Find where the given text appears and provide that cell's center as (X, Y) coordinate. 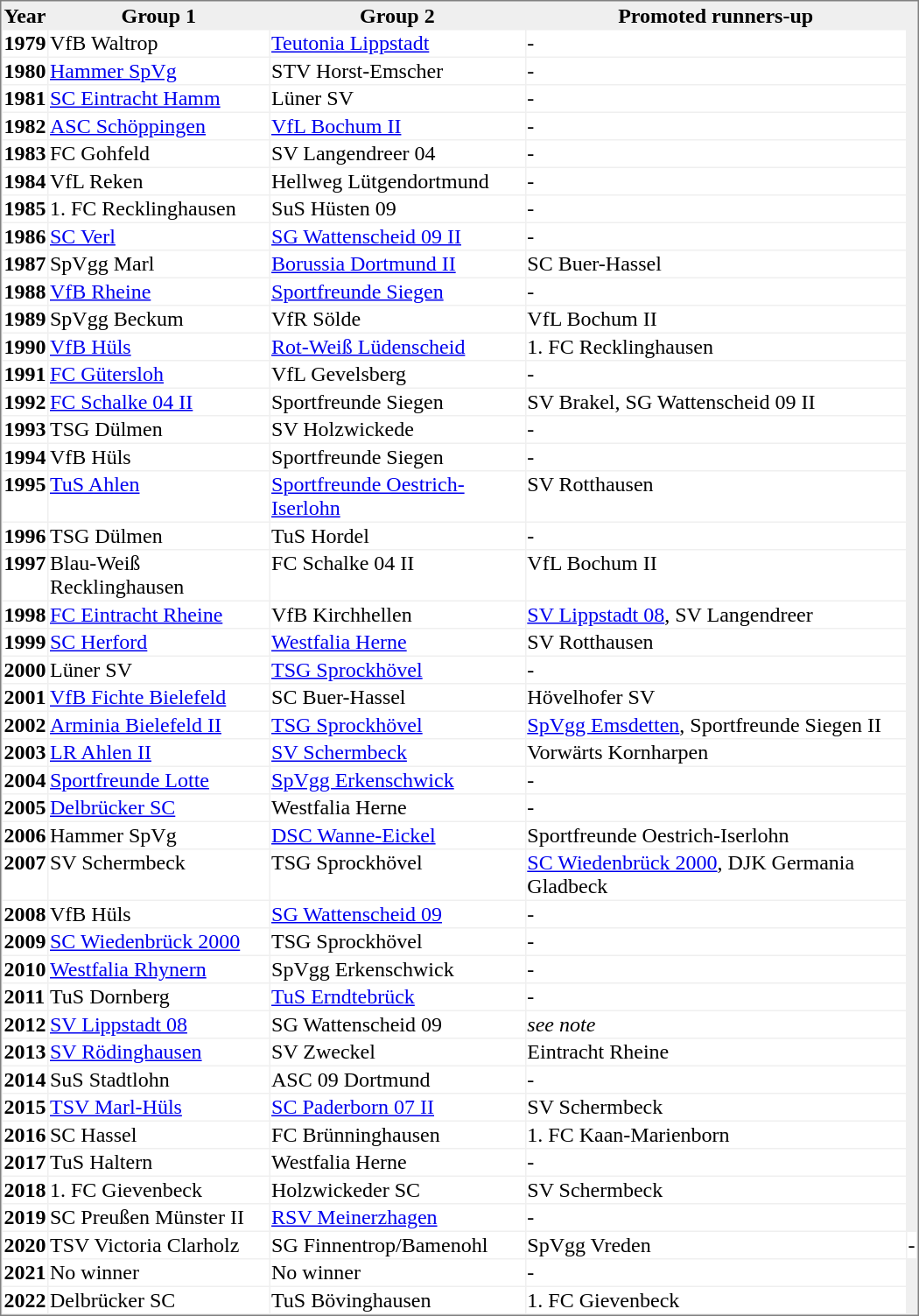
2014 (25, 1080)
Holzwickeder SC (397, 1190)
1995 (25, 496)
Year (25, 16)
TuS Bövinghausen (397, 1300)
Rot-Weiß Lüdenscheid (397, 347)
2012 (25, 1024)
VfL Gevelsberg (397, 374)
FC Gütersloh (159, 374)
SpVgg Marl (159, 264)
1983 (25, 153)
1991 (25, 374)
SC Paderborn 07 II (397, 1108)
SC Herford (159, 642)
TuS Erndtebrück (397, 997)
SC Wiedenbrück 2000, DJK Germania Gladbeck (716, 874)
SuS Hüsten 09 (397, 209)
SC Hassel (159, 1135)
SC Preußen Münster II (159, 1218)
2001 (25, 698)
SpVgg Emsdetten, Sportfreunde Siegen II (716, 725)
SV Lippstadt 08, SV Langendreer (716, 615)
TuS Hordel (397, 536)
FC Brünninghausen (397, 1135)
Vorwärts Kornharpen (716, 752)
TuS Haltern (159, 1162)
Eintracht Rheine (716, 1052)
2019 (25, 1218)
SV Zweckel (397, 1052)
2000 (25, 670)
1987 (25, 264)
2003 (25, 752)
1997 (25, 574)
TuS Ahlen (159, 496)
1980 (25, 71)
1986 (25, 236)
2016 (25, 1135)
1994 (25, 457)
1993 (25, 430)
2004 (25, 780)
Teutonia Lippstadt (397, 43)
ASC 09 Dortmund (397, 1080)
2015 (25, 1108)
1998 (25, 615)
1999 (25, 642)
2021 (25, 1272)
2008 (25, 914)
2009 (25, 941)
SpVgg Vreden (716, 1245)
VfB Waltrop (159, 43)
Blau-Weiß Recklinghausen (159, 574)
1985 (25, 209)
TSV Marl-Hüls (159, 1108)
2005 (25, 808)
2020 (25, 1245)
TSV Victoria Clarholz (159, 1245)
1988 (25, 292)
SV Holzwickede (397, 430)
SC Eintracht Hamm (159, 99)
VfB Rheine (159, 292)
1982 (25, 126)
1989 (25, 320)
1. FC Kaan-Marienborn (716, 1135)
2010 (25, 969)
SG Wattenscheid 09 II (397, 236)
SV Langendreer 04 (397, 153)
Sportfreunde Lotte (159, 780)
2006 (25, 835)
LR Ahlen II (159, 752)
Borussia Dortmund II (397, 264)
Group 2 (397, 16)
SV Lippstadt 08 (159, 1024)
2018 (25, 1190)
FC Eintracht Rheine (159, 615)
1996 (25, 536)
VfL Reken (159, 181)
SC Verl (159, 236)
2022 (25, 1300)
SV Brakel, SG Wattenscheid 09 II (716, 402)
2002 (25, 725)
SuS Stadtlohn (159, 1080)
ASC Schöppingen (159, 126)
STV Horst-Emscher (397, 71)
2007 (25, 874)
Arminia Bielefeld II (159, 725)
2011 (25, 997)
Hövelhofer SV (716, 698)
1984 (25, 181)
1979 (25, 43)
SC Wiedenbrück 2000 (159, 941)
Group 1 (159, 16)
2013 (25, 1052)
SG Finnentrop/Bamenohl (397, 1245)
2017 (25, 1162)
see note (716, 1024)
1990 (25, 347)
VfB Fichte Bielefeld (159, 698)
SV Rödinghausen (159, 1052)
FC Gohfeld (159, 153)
VfR Sölde (397, 320)
VfB Kirchhellen (397, 615)
DSC Wanne-Eickel (397, 835)
Westfalia Rhynern (159, 969)
TuS Dornberg (159, 997)
Promoted runners-up (716, 16)
SpVgg Beckum (159, 320)
Hellweg Lütgendortmund (397, 181)
1992 (25, 402)
RSV Meinerzhagen (397, 1218)
1981 (25, 99)
